Output the [X, Y] coordinate of the center of the cell containing the given text.  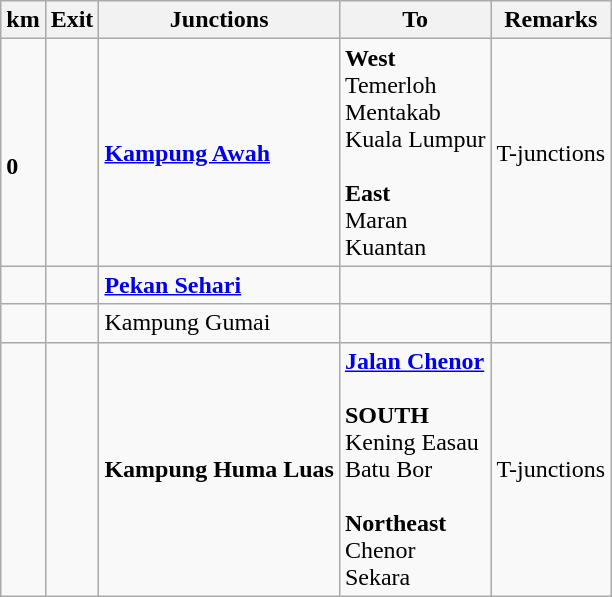
To [415, 20]
Kampung Awah [219, 152]
Pekan Sehari [219, 285]
Kampung Gumai [219, 323]
km [23, 20]
Remarks [551, 20]
Junctions [219, 20]
West Temerloh Mentakab Kuala LumpurEast Maran Kuantan [415, 152]
Jalan ChenorSOUTHKening EasauBatu BorNortheastChenorSekara [415, 469]
Exit [72, 20]
0 [23, 152]
Kampung Huma Luas [219, 469]
